Return the (x, y) coordinate for the center point of the cell that contains the specified text.  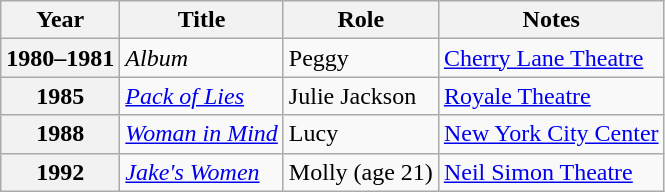
Album (202, 58)
Peggy (360, 58)
1985 (60, 96)
1992 (60, 172)
Pack of Lies (202, 96)
Julie Jackson (360, 96)
Molly (age 21) (360, 172)
Lucy (360, 134)
Cherry Lane Theatre (551, 58)
Notes (551, 20)
Role (360, 20)
Neil Simon Theatre (551, 172)
Title (202, 20)
Royale Theatre (551, 96)
New York City Center (551, 134)
Jake's Women (202, 172)
Woman in Mind (202, 134)
1988 (60, 134)
Year (60, 20)
1980–1981 (60, 58)
